Scan for the cell matching the given text and deliver its [X, Y] coordinate at center. 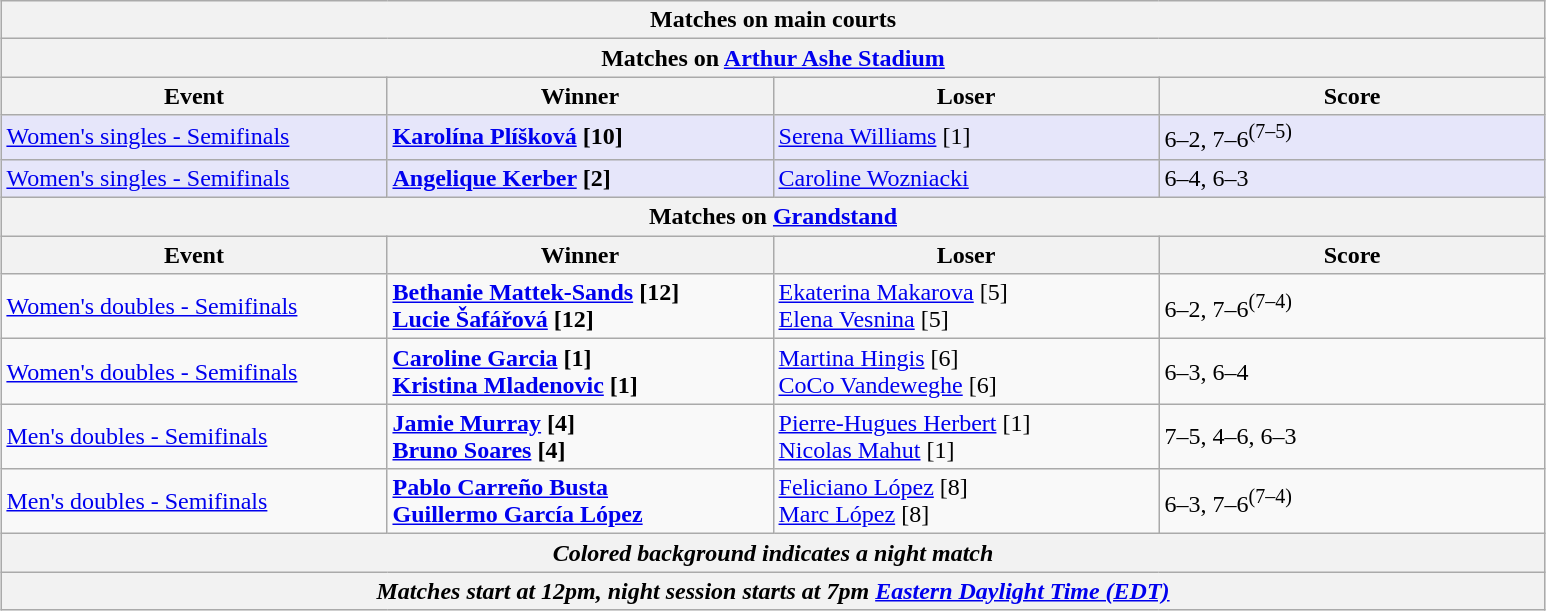
Colored background indicates a night match [773, 553]
Serena Williams [1] [966, 138]
Bethanie Mattek-Sands [12] Lucie Šafářová [12] [580, 306]
6–4, 6–3 [1352, 178]
Pablo Carreño Busta Guillermo García López [580, 502]
Pierre-Hugues Herbert [1] Nicolas Mahut [1] [966, 436]
Matches on Arthur Ashe Stadium [773, 58]
6–3, 7–6(7–4) [1352, 502]
Karolína Plíšková [10] [580, 138]
Matches on Grandstand [773, 217]
Angelique Kerber [2] [580, 178]
Caroline Wozniacki [966, 178]
Jamie Murray [4] Bruno Soares [4] [580, 436]
Caroline Garcia [1] Kristina Mladenovic [1] [580, 372]
Ekaterina Makarova [5] Elena Vesnina [5] [966, 306]
Feliciano López [8] Marc López [8] [966, 502]
Martina Hingis [6] CoCo Vandeweghe [6] [966, 372]
Matches start at 12pm, night session starts at 7pm Eastern Daylight Time (EDT) [773, 591]
6–2, 7–6(7–4) [1352, 306]
6–3, 6–4 [1352, 372]
6–2, 7–6(7–5) [1352, 138]
7–5, 4–6, 6–3 [1352, 436]
Matches on main courts [773, 20]
